Extract the (X, Y) coordinate from the center of the cell holding the provided text.  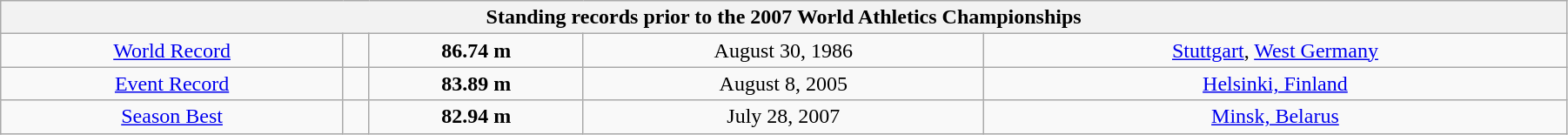
August 30, 1986 (783, 51)
Season Best (172, 117)
86.74 m (476, 51)
World Record (172, 51)
July 28, 2007 (783, 117)
Minsk, Belarus (1275, 117)
Standing records prior to the 2007 World Athletics Championships (784, 17)
Helsinki, Finland (1275, 84)
82.94 m (476, 117)
83.89 m (476, 84)
Stuttgart, West Germany (1275, 51)
August 8, 2005 (783, 84)
Event Record (172, 84)
